Extract the (X, Y) coordinate from the center of the cell holding the provided text.  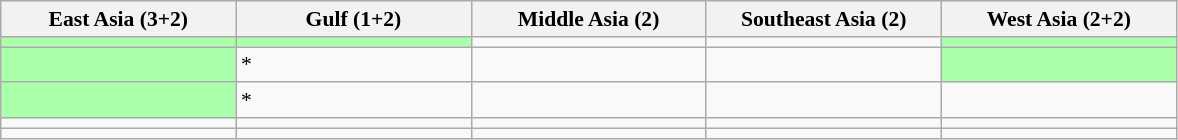
Middle Asia (2) (588, 19)
West Asia (2+2) (1058, 19)
Southeast Asia (2) (824, 19)
Gulf (1+2) (354, 19)
East Asia (3+2) (118, 19)
